Identify which cell holds the provided text, then report its (X, Y) central coordinate. 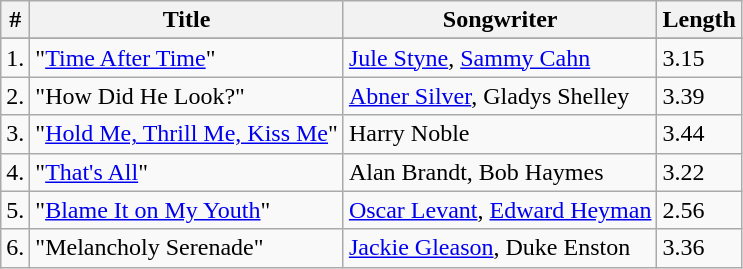
"Melancholy Serenade" (187, 248)
"How Did He Look?" (187, 96)
Jackie Gleason, Duke Enston (500, 248)
# (16, 20)
3.39 (699, 96)
4. (16, 172)
"That's All" (187, 172)
3.22 (699, 172)
1. (16, 58)
2.56 (699, 210)
"Hold Me, Thrill Me, Kiss Me" (187, 134)
3. (16, 134)
Songwriter (500, 20)
Harry Noble (500, 134)
"Time After Time" (187, 58)
3.36 (699, 248)
6. (16, 248)
Abner Silver, Gladys Shelley (500, 96)
"Blame It on My Youth" (187, 210)
Jule Styne, Sammy Cahn (500, 58)
Length (699, 20)
Alan Brandt, Bob Haymes (500, 172)
3.44 (699, 134)
5. (16, 210)
Title (187, 20)
Oscar Levant, Edward Heyman (500, 210)
3.15 (699, 58)
2. (16, 96)
